Identify which cell holds the provided text, then report its [x, y] central coordinate. 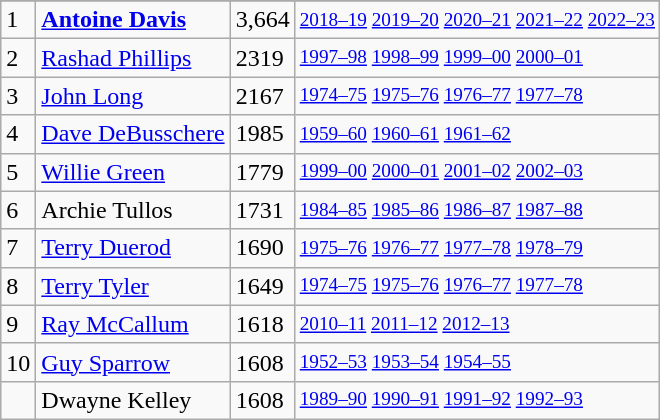
1690 [262, 248]
2319 [262, 58]
1779 [262, 172]
Ray McCallum [133, 324]
Terry Duerod [133, 248]
4 [18, 134]
1989–90 1990–91 1991–92 1992–93 [477, 400]
2167 [262, 96]
9 [18, 324]
Terry Tyler [133, 286]
1649 [262, 286]
1975–76 1976–77 1977–78 1978–79 [477, 248]
3 [18, 96]
5 [18, 172]
Dave DeBusschere [133, 134]
1731 [262, 210]
1997–98 1998–99 1999–00 2000–01 [477, 58]
1 [18, 20]
10 [18, 362]
John Long [133, 96]
1984–85 1985–86 1986–87 1987–88 [477, 210]
1985 [262, 134]
1959–60 1960–61 1961–62 [477, 134]
7 [18, 248]
Rashad Phillips [133, 58]
1999–00 2000–01 2001–02 2002–03 [477, 172]
8 [18, 286]
1952–53 1953–54 1954–55 [477, 362]
Archie Tullos [133, 210]
1618 [262, 324]
Guy Sparrow [133, 362]
Antoine Davis [133, 20]
2 [18, 58]
Willie Green [133, 172]
6 [18, 210]
2010–11 2011–12 2012–13 [477, 324]
Dwayne Kelley [133, 400]
2018–19 2019–20 2020–21 2021–22 2022–23 [477, 20]
3,664 [262, 20]
